Return [X, Y] of the center of cell containing provided text 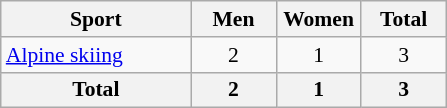
Alpine skiing [96, 55]
Sport [96, 19]
Women [318, 19]
Men [234, 19]
